Output the [x, y] coordinate of the center of the cell containing the given text.  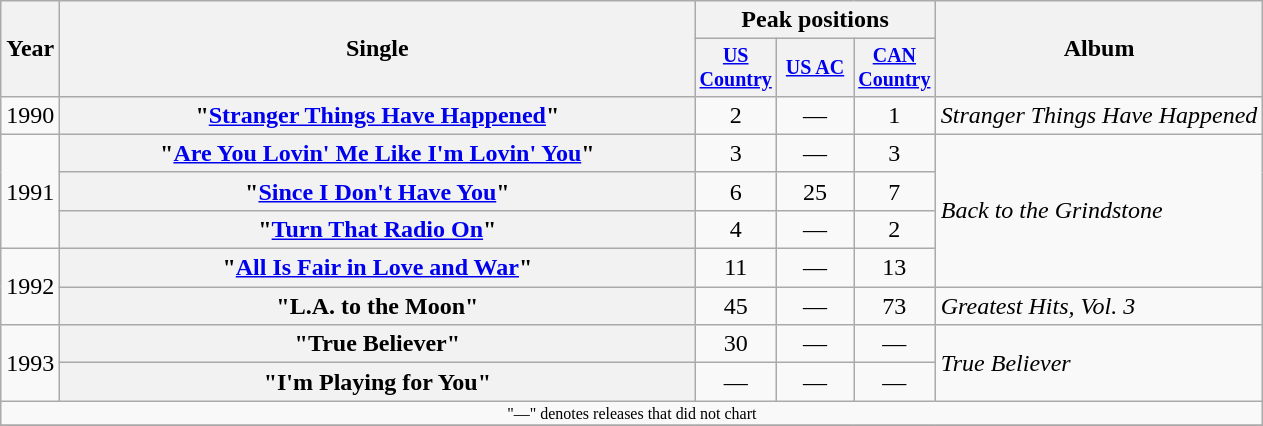
Peak positions [815, 20]
"—" denotes releases that did not chart [632, 413]
"I'm Playing for You" [378, 382]
1990 [30, 115]
Back to the Grindstone [1099, 210]
6 [736, 191]
"True Believer" [378, 344]
73 [895, 306]
4 [736, 229]
45 [736, 306]
25 [816, 191]
"All Is Fair in Love and War" [378, 268]
7 [895, 191]
1 [895, 115]
30 [736, 344]
13 [895, 268]
"Since I Don't Have You" [378, 191]
Year [30, 49]
Stranger Things Have Happened [1099, 115]
"Stranger Things Have Happened" [378, 115]
True Believer [1099, 363]
US AC [816, 68]
"L.A. to the Moon" [378, 306]
"Are You Lovin' Me Like I'm Lovin' You" [378, 153]
11 [736, 268]
Greatest Hits, Vol. 3 [1099, 306]
Album [1099, 49]
"Turn That Radio On" [378, 229]
1992 [30, 287]
Single [378, 49]
1993 [30, 363]
1991 [30, 191]
US Country [736, 68]
CAN Country [895, 68]
